Provide the (X, Y) coordinate of the cell's center where the given text is located.  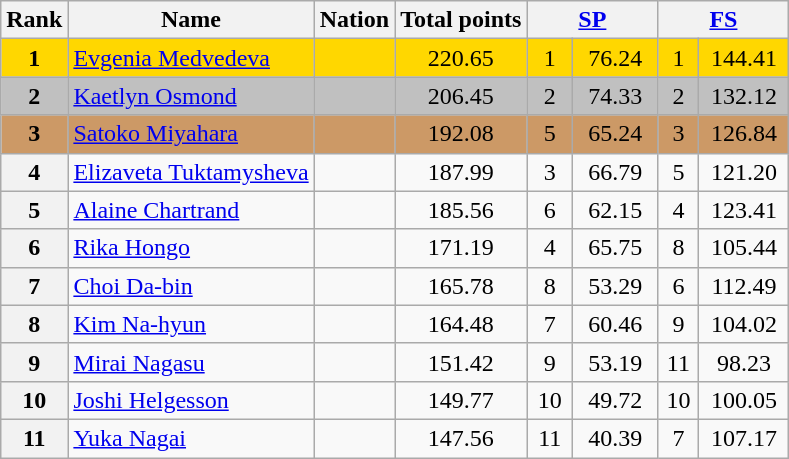
65.75 (616, 248)
149.77 (461, 400)
SP (592, 20)
105.44 (744, 248)
187.99 (461, 172)
Rank (34, 20)
60.46 (616, 324)
49.72 (616, 400)
74.33 (616, 96)
144.41 (744, 58)
147.56 (461, 438)
Name (191, 20)
Kaetlyn Osmond (191, 96)
Joshi Helgesson (191, 400)
164.48 (461, 324)
171.19 (461, 248)
185.56 (461, 210)
76.24 (616, 58)
100.05 (744, 400)
Nation (354, 20)
165.78 (461, 286)
107.17 (744, 438)
192.08 (461, 134)
Elizaveta Tuktamysheva (191, 172)
104.02 (744, 324)
220.65 (461, 58)
53.29 (616, 286)
62.15 (616, 210)
Satoko Miyahara (191, 134)
Evgenia Medvedeva (191, 58)
123.41 (744, 210)
Total points (461, 20)
126.84 (744, 134)
151.42 (461, 362)
Mirai Nagasu (191, 362)
112.49 (744, 286)
40.39 (616, 438)
Rika Hongo (191, 248)
Yuka Nagai (191, 438)
206.45 (461, 96)
132.12 (744, 96)
53.19 (616, 362)
Alaine Chartrand (191, 210)
98.23 (744, 362)
Choi Da-bin (191, 286)
121.20 (744, 172)
Kim Na-hyun (191, 324)
65.24 (616, 134)
FS (724, 20)
66.79 (616, 172)
